From the cell containing the given text, extract its center point as (X, Y) coordinate. 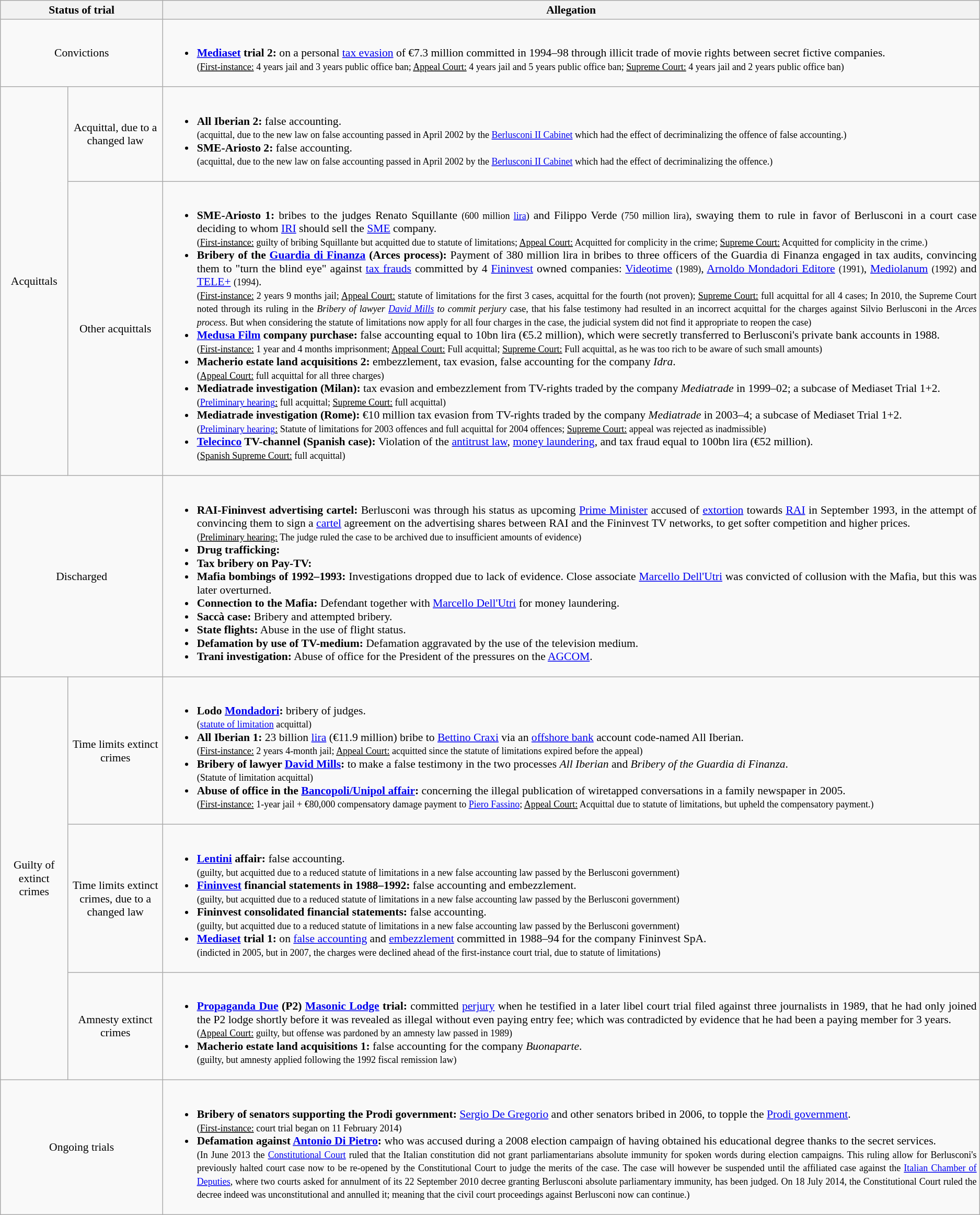
Allegation (571, 10)
Other acquittals (116, 328)
Time limits extinct crimes, due to a changed law (116, 899)
Discharged (82, 577)
Ongoing trials (82, 1148)
Time limits extinct crimes (116, 750)
Convictions (82, 53)
Acquittals (34, 282)
Acquittal, due to a changed law (116, 135)
Guilty of extinct crimes (34, 878)
Amnesty extinct crimes (116, 1026)
Status of trial (82, 10)
